Locate the cell with the specified text and output its (X, Y) center coordinate. 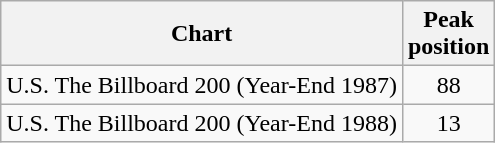
U.S. The Billboard 200 (Year-End 1988) (202, 123)
88 (448, 85)
Peak position (448, 34)
13 (448, 123)
U.S. The Billboard 200 (Year-End 1987) (202, 85)
Chart (202, 34)
